From the cell containing the given text, extract its center point as [x, y] coordinate. 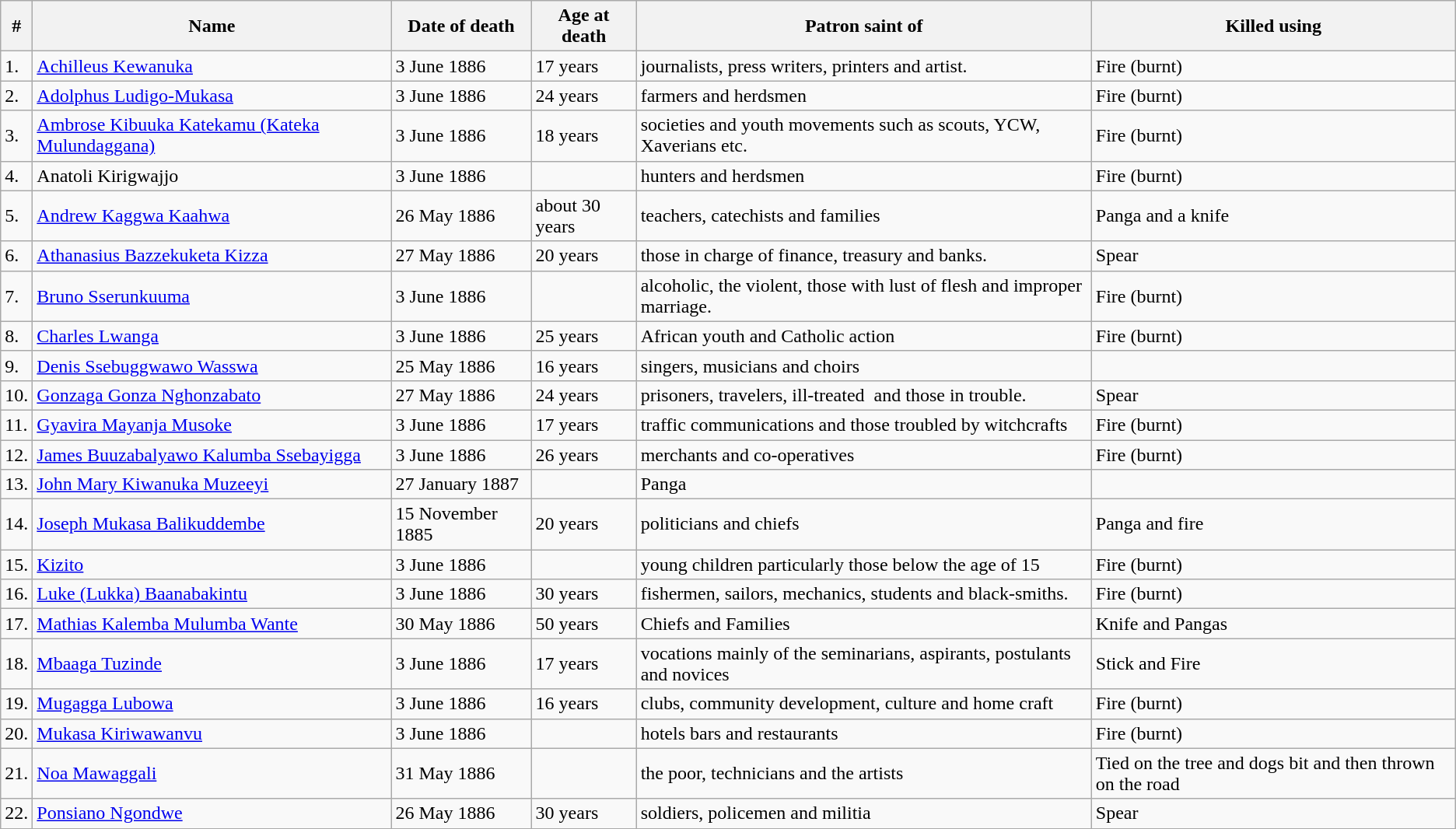
Gonzaga Gonza Nghonzabato [212, 395]
21. [17, 773]
about 30 years [583, 216]
African youth and Catholic action [863, 336]
Athanasius Bazzekuketa Kizza [212, 256]
11. [17, 425]
13. [17, 484]
18. [17, 664]
Mukasa Kiriwawanvu [212, 733]
Ponsiano Ngondwe [212, 813]
5. [17, 216]
Knife and Pangas [1273, 624]
25 years [583, 336]
3. [17, 135]
4. [17, 176]
17. [17, 624]
Date of death [461, 26]
20. [17, 733]
26 years [583, 455]
societies and youth movements such as scouts, YCW, Xaverians etc. [863, 135]
Mathias Kalemba Mulumba Wante [212, 624]
Panga and a knife [1273, 216]
Denis Ssebuggwawo Wasswa [212, 366]
Charles Lwanga [212, 336]
journalists, press writers, printers and artist. [863, 66]
27 January 1887 [461, 484]
15. [17, 565]
prisoners, travelers, ill-treated and those in trouble. [863, 395]
50 years [583, 624]
Anatoli Kirigwajjo [212, 176]
those in charge of finance, treasury and banks. [863, 256]
Bruno Sserunkuuma [212, 296]
farmers and herdsmen [863, 96]
soldiers, policemen and militia [863, 813]
18 years [583, 135]
Panga and fire [1273, 524]
Ambrose Kibuuka Katekamu (Kateka Mulundaggana) [212, 135]
Noa Mawaggali [212, 773]
Stick and Fire [1273, 664]
30 May 1886 [461, 624]
Panga [863, 484]
9. [17, 366]
traffic communications and those troubled by witchcrafts [863, 425]
6. [17, 256]
young children particularly those below the age of 15 [863, 565]
1. [17, 66]
alcoholic, the violent, those with lust of flesh and improper marriage. [863, 296]
10. [17, 395]
22. [17, 813]
hotels bars and restaurants [863, 733]
singers, musicians and choirs [863, 366]
teachers, catechists and families [863, 216]
Achilleus Kewanuka [212, 66]
vocations mainly of the seminarians, aspirants, postulants and novices [863, 664]
Patron saint of [863, 26]
14. [17, 524]
8. [17, 336]
Adolphus Ludigo-Mukasa [212, 96]
Age at death [583, 26]
hunters and herdsmen [863, 176]
19. [17, 704]
James Buuzabalyawo Kalumba Ssebayigga [212, 455]
Mbaaga Tuzinde [212, 664]
Chiefs and Families [863, 624]
Luke (Lukka) Baanabakintu [212, 594]
25 May 1886 [461, 366]
Killed using [1273, 26]
politicians and chiefs [863, 524]
12. [17, 455]
Andrew Kaggwa Kaahwa [212, 216]
7. [17, 296]
the poor, technicians and the artists [863, 773]
John Mary Kiwanuka Muzeeyi [212, 484]
31 May 1886 [461, 773]
fishermen, sailors, mechanics, students and black-smiths. [863, 594]
Joseph Mukasa Balikuddembe [212, 524]
# [17, 26]
Gyavira Mayanja Musoke [212, 425]
Name [212, 26]
clubs, community development, culture and home craft [863, 704]
Tied on the tree and dogs bit and then thrown on the road [1273, 773]
15 November 1885 [461, 524]
2. [17, 96]
Mugagga Lubowa [212, 704]
merchants and co-operatives [863, 455]
Kizito [212, 565]
16. [17, 594]
